Capture the cell that displays the provided text and extract its [X, Y] central coordinate. 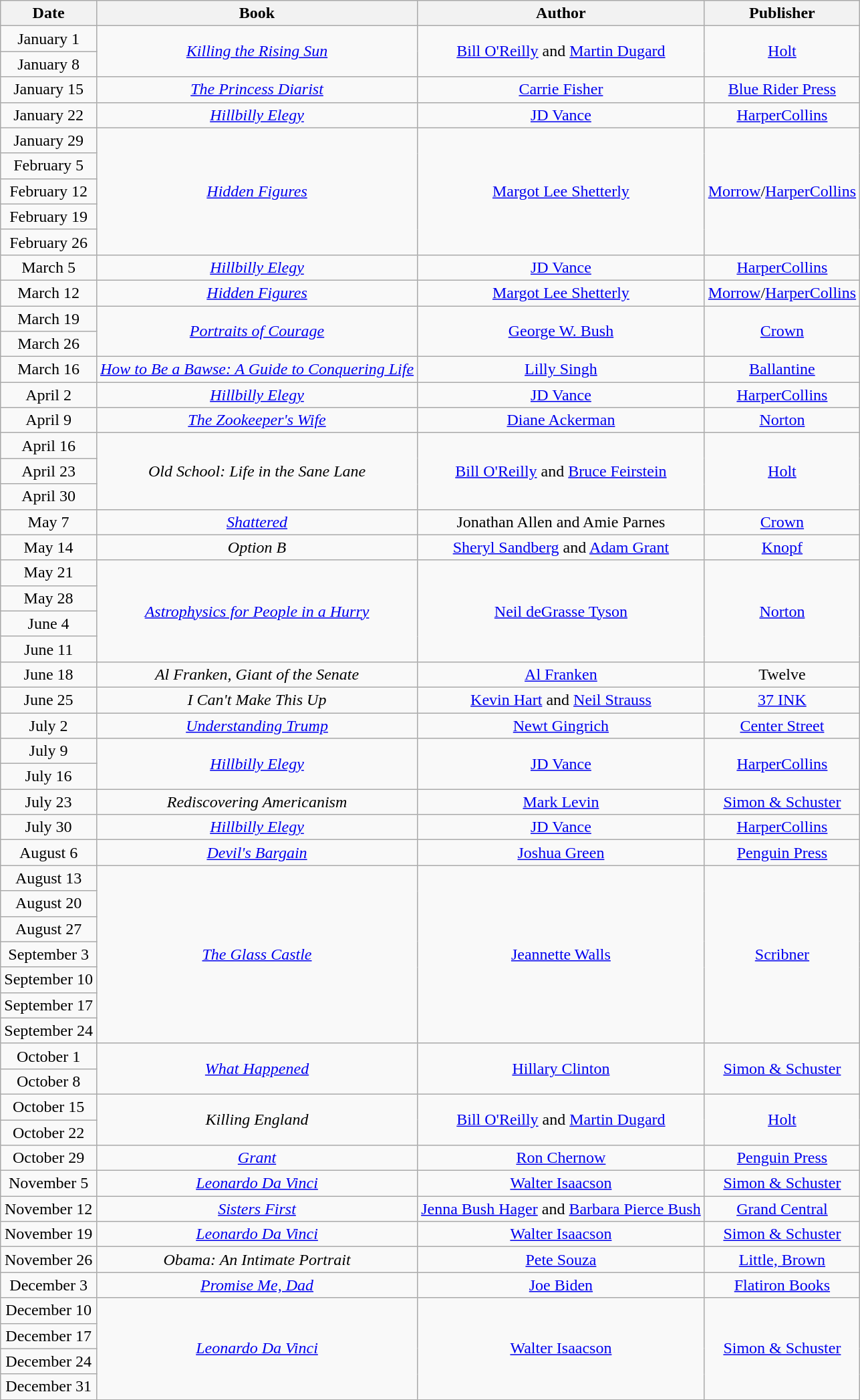
July 2 [49, 725]
August 6 [49, 853]
Mark Levin [561, 802]
February 19 [49, 217]
Joe Biden [561, 1285]
October 8 [49, 1081]
April 30 [49, 497]
March 16 [49, 370]
March 12 [49, 293]
Joshua Green [561, 853]
Twelve [782, 674]
April 2 [49, 395]
Diane Ackerman [561, 420]
Sheryl Sandberg and Adam Grant [561, 547]
September 10 [49, 980]
Publisher [782, 13]
Lilly Singh [561, 370]
May 21 [49, 573]
The Zookeeper's Wife [257, 420]
November 12 [49, 1209]
March 26 [49, 344]
Sisters First [257, 1209]
I Can't Make This Up [257, 700]
Obama: An Intimate Portrait [257, 1260]
Jonathan Allen and Amie Parnes [561, 522]
Book [257, 13]
The Princess Diarist [257, 90]
October 15 [49, 1107]
Al Franken, Giant of the Senate [257, 674]
Grand Central [782, 1209]
May 28 [49, 598]
Portraits of Courage [257, 331]
June 4 [49, 623]
January 29 [49, 140]
What Happened [257, 1069]
Little, Brown [782, 1260]
How to Be a Bawse: A Guide to Conquering Life [257, 370]
Old School: Life in the Sane Lane [257, 471]
December 24 [49, 1361]
December 3 [49, 1285]
Jenna Bush Hager and Barbara Pierce Bush [561, 1209]
August 27 [49, 929]
Scribner [782, 954]
Option B [257, 547]
Blue Rider Press [782, 90]
November 26 [49, 1260]
Astrophysics for People in a Hurry [257, 611]
February 12 [49, 191]
Date [49, 13]
The Glass Castle [257, 954]
Promise Me, Dad [257, 1285]
October 22 [49, 1133]
Killing England [257, 1119]
Shattered [257, 522]
June 11 [49, 649]
December 10 [49, 1310]
Kevin Hart and Neil Strauss [561, 700]
June 25 [49, 700]
Knopf [782, 547]
Rediscovering Americanism [257, 802]
Al Franken [561, 674]
Jeannette Walls [561, 954]
Hillary Clinton [561, 1069]
Understanding Trump [257, 725]
March 5 [49, 267]
October 29 [49, 1158]
March 19 [49, 319]
August 20 [49, 903]
July 30 [49, 827]
Killing the Rising Sun [257, 51]
May 14 [49, 547]
Newt Gingrich [561, 725]
January 22 [49, 115]
April 16 [49, 446]
Ballantine [782, 370]
February 26 [49, 242]
Ron Chernow [561, 1158]
Author [561, 13]
Neil deGrasse Tyson [561, 611]
January 1 [49, 39]
January 8 [49, 64]
Flatiron Books [782, 1285]
Carrie Fisher [561, 90]
September 24 [49, 1030]
September 3 [49, 954]
April 23 [49, 471]
Bill O'Reilly and Bruce Feirstein [561, 471]
37 INK [782, 700]
July 23 [49, 802]
December 31 [49, 1387]
July 16 [49, 777]
August 13 [49, 878]
November 5 [49, 1183]
Devil's Bargain [257, 853]
September 17 [49, 1005]
February 5 [49, 166]
January 15 [49, 90]
May 7 [49, 522]
George W. Bush [561, 331]
July 9 [49, 751]
June 18 [49, 674]
Center Street [782, 725]
Pete Souza [561, 1260]
Grant [257, 1158]
October 1 [49, 1056]
April 9 [49, 420]
November 19 [49, 1234]
December 17 [49, 1336]
